Locate the cell with the specified text and output its [x, y] center coordinate. 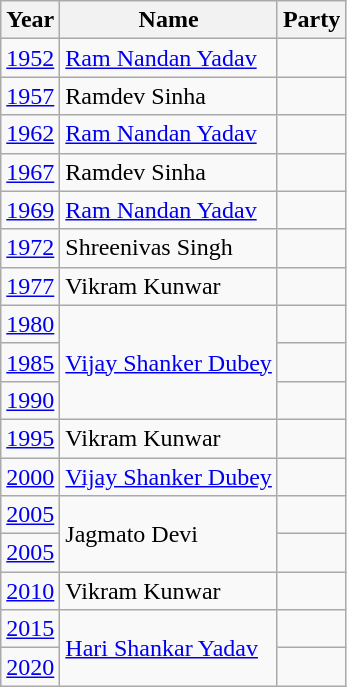
1972 [30, 248]
1969 [30, 210]
Name [169, 20]
Shreenivas Singh [169, 248]
1957 [30, 96]
2000 [30, 477]
Jagmato Devi [169, 534]
2010 [30, 591]
1995 [30, 438]
1990 [30, 400]
1967 [30, 172]
1980 [30, 324]
2015 [30, 629]
2020 [30, 667]
1952 [30, 58]
1962 [30, 134]
Party [311, 20]
Year [30, 20]
1985 [30, 362]
Hari Shankar Yadav [169, 648]
1977 [30, 286]
